Locate the cell with the specified text and output its [X, Y] center coordinate. 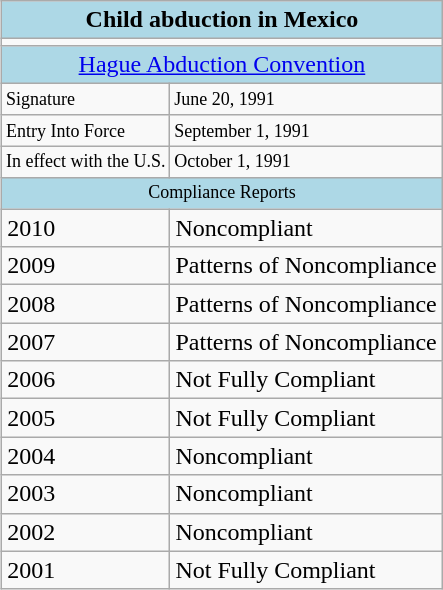
2009 [86, 266]
2002 [86, 532]
2003 [86, 494]
2005 [86, 418]
2008 [86, 304]
2007 [86, 342]
2004 [86, 456]
Signature [86, 100]
2010 [86, 228]
Hague Abduction Convention [222, 65]
October 1, 1991 [306, 162]
June 20, 1991 [306, 100]
2001 [86, 570]
Entry Into Force [86, 130]
In effect with the U.S. [86, 162]
2006 [86, 380]
Child abduction in Mexico [222, 20]
September 1, 1991 [306, 130]
Compliance Reports [222, 192]
